Locate the cell with the specified text and output its [x, y] center coordinate. 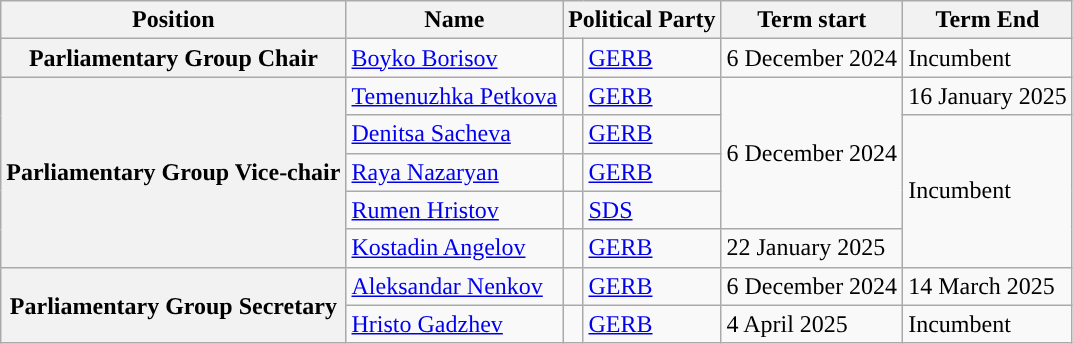
16 January 2025 [988, 96]
Term End [988, 20]
SDS [652, 210]
Temenuzhka Petkova [454, 96]
14 March 2025 [988, 286]
Aleksandar Nenkov [454, 286]
Rumen Hristov [454, 210]
Name [454, 20]
Term start [812, 20]
Hristo Gadzhev [454, 324]
22 January 2025 [812, 248]
Parliamentary Group Vice-chair [174, 172]
Position [174, 20]
Raya Nazaryan [454, 172]
Parliamentary Group Secretary [174, 305]
Kostadin Angelov [454, 248]
Political Party [642, 20]
Parliamentary Group Chair [174, 58]
4 April 2025 [812, 324]
Boyko Borisov [454, 58]
Denitsa Sacheva [454, 134]
